Locate the cell with the specified text and output its (X, Y) center coordinate. 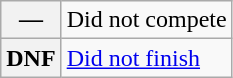
DNF (31, 58)
— (31, 20)
Did not compete (146, 20)
Did not finish (146, 58)
